Extract the [X, Y] coordinate from the center of the cell holding the provided text.  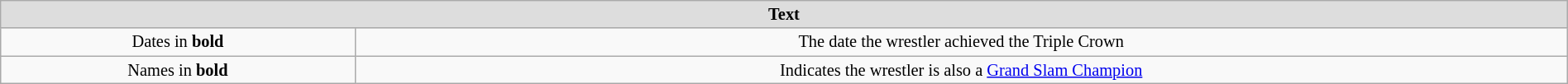
Names in bold [178, 70]
Indicates the wrestler is also a Grand Slam Champion [961, 70]
The date the wrestler achieved the Triple Crown [961, 42]
Text [784, 14]
Dates in bold [178, 42]
